Output the (x, y) coordinate of the center of the cell containing the given text.  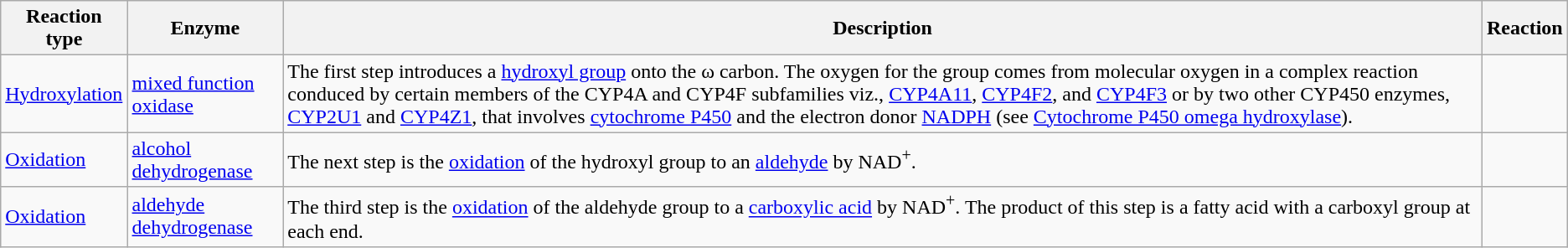
Reaction type (64, 28)
mixed function oxidase (205, 94)
The next step is the oxidation of the hydroxyl group to an aldehyde by NAD+. (883, 159)
aldehyde dehydrogenase (205, 217)
Reaction (1524, 28)
Enzyme (205, 28)
Hydroxylation (64, 94)
alcohol dehydrogenase (205, 159)
Description (883, 28)
